Pinpoint the cell where the given text exists, returning its [x, y] midpoint coordinate. 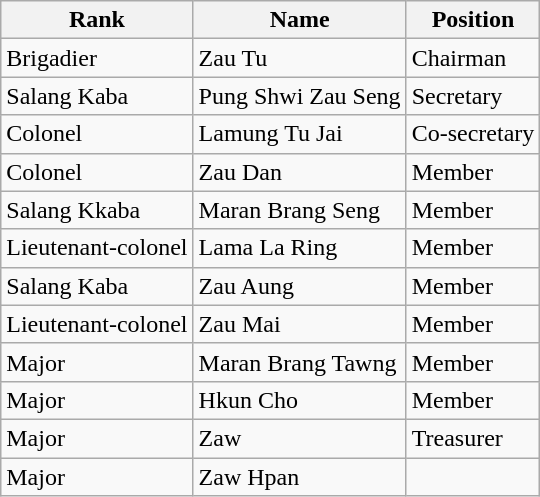
Co-secretary [473, 134]
Zau Dan [300, 172]
Rank [97, 20]
Position [473, 20]
Zaw Hpan [300, 477]
Brigadier [97, 58]
Zau Mai [300, 324]
Chairman [473, 58]
Maran Brang Tawng [300, 362]
Treasurer [473, 438]
Pung Shwi Zau Seng [300, 96]
Zau Tu [300, 58]
Salang Kkaba [97, 210]
Zaw [300, 438]
Name [300, 20]
Lamung Tu Jai [300, 134]
Maran Brang Seng [300, 210]
Secretary [473, 96]
Lama La Ring [300, 248]
Zau Aung [300, 286]
Hkun Cho [300, 400]
